Identify which cell holds the provided text, then report its (x, y) central coordinate. 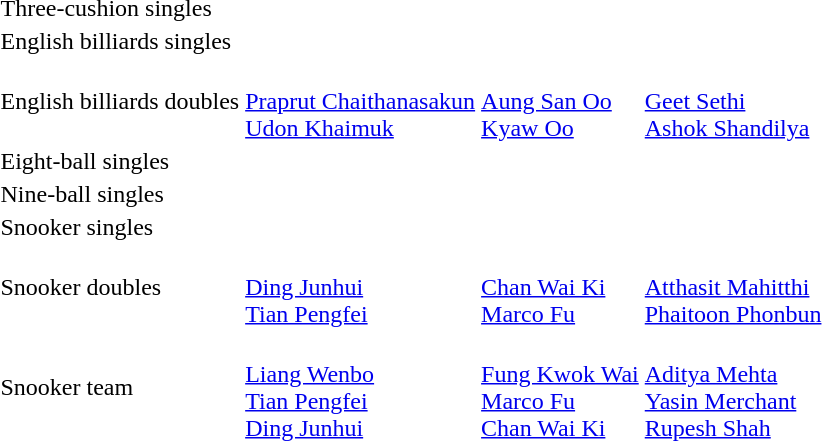
Ding JunhuiTian Pengfei (360, 287)
Chan Wai KiMarco Fu (560, 287)
Aung San OoKyaw Oo (560, 101)
Praprut ChaithanasakunUdon Khaimuk (360, 101)
